Detect which cell encompasses the target text, then output its [X, Y] center coordinate. 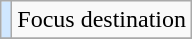
Focus destination [102, 20]
